Return (X, Y) of the center of cell containing provided text 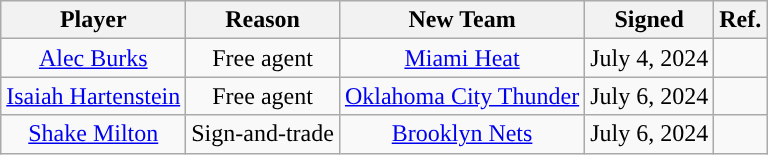
Miami Heat (462, 58)
Shake Milton (94, 134)
Sign-and-trade (263, 134)
July 4, 2024 (650, 58)
Isaiah Hartenstein (94, 96)
Alec Burks (94, 58)
Reason (263, 20)
Oklahoma City Thunder (462, 96)
Player (94, 20)
Signed (650, 20)
Ref. (740, 20)
Brooklyn Nets (462, 134)
New Team (462, 20)
